Extract the (x, y) coordinate from the center of the cell holding the provided text.  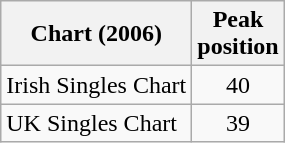
UK Singles Chart (96, 123)
39 (238, 123)
40 (238, 85)
Irish Singles Chart (96, 85)
Peakposition (238, 34)
Chart (2006) (96, 34)
